Provide the (x, y) coordinate of the cell's center where the given text is located.  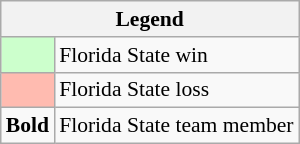
Florida State loss (176, 90)
Florida State win (176, 55)
Legend (150, 19)
Florida State team member (176, 126)
Bold (28, 126)
